Provide the [X, Y] coordinate of the cell's center where the given text is located.  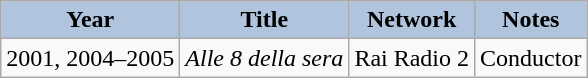
Rai Radio 2 [412, 58]
Alle 8 della sera [264, 58]
Year [90, 20]
Title [264, 20]
2001, 2004–2005 [90, 58]
Notes [531, 20]
Network [412, 20]
Conductor [531, 58]
